Identify which cell holds the provided text, then report its (X, Y) central coordinate. 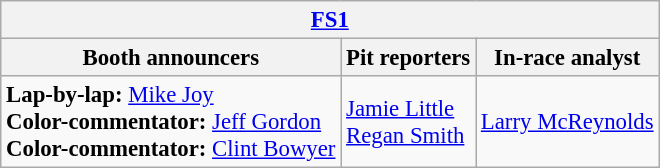
Lap-by-lap: Mike JoyColor-commentator: Jeff GordonColor-commentator: Clint Bowyer (171, 122)
Booth announcers (171, 58)
Larry McReynolds (568, 122)
In-race analyst (568, 58)
Pit reporters (408, 58)
Jamie LittleRegan Smith (408, 122)
FS1 (330, 20)
